Return the (x, y) coordinate for the center point of the cell that contains the specified text.  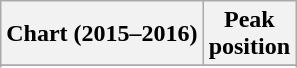
Peak position (249, 34)
Chart (2015–2016) (102, 34)
